Return (X, Y) of the center of cell containing provided text 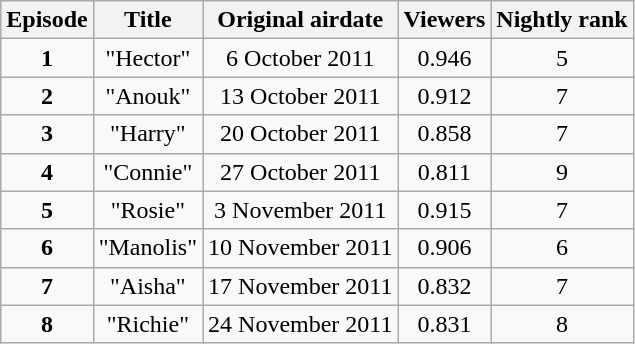
Original airdate (300, 20)
"Manolis" (148, 248)
24 November 2011 (300, 324)
Viewers (444, 20)
"Rosie" (148, 210)
3 November 2011 (300, 210)
Episode (47, 20)
"Richie" (148, 324)
"Harry" (148, 134)
0.912 (444, 96)
0.831 (444, 324)
Title (148, 20)
Nightly rank (562, 20)
0.915 (444, 210)
9 (562, 172)
3 (47, 134)
0.906 (444, 248)
17 November 2011 (300, 286)
6 October 2011 (300, 58)
"Anouk" (148, 96)
"Hector" (148, 58)
27 October 2011 (300, 172)
0.811 (444, 172)
2 (47, 96)
20 October 2011 (300, 134)
0.858 (444, 134)
10 November 2011 (300, 248)
1 (47, 58)
"Aisha" (148, 286)
0.946 (444, 58)
"Connie" (148, 172)
4 (47, 172)
13 October 2011 (300, 96)
0.832 (444, 286)
